Return (x, y) of the center of cell containing provided text 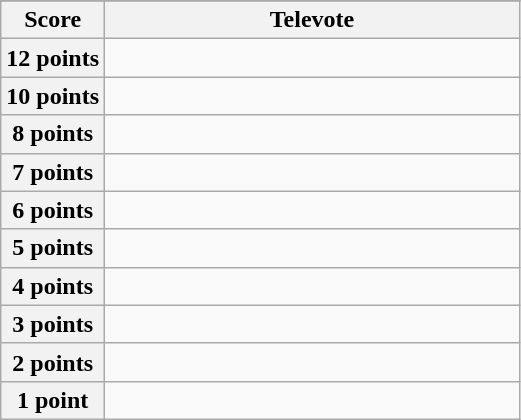
4 points (53, 286)
5 points (53, 248)
6 points (53, 210)
10 points (53, 96)
12 points (53, 58)
2 points (53, 362)
3 points (53, 324)
7 points (53, 172)
1 point (53, 400)
Televote (312, 20)
Score (53, 20)
8 points (53, 134)
